Extract the [X, Y] coordinate from the center of the cell holding the provided text.  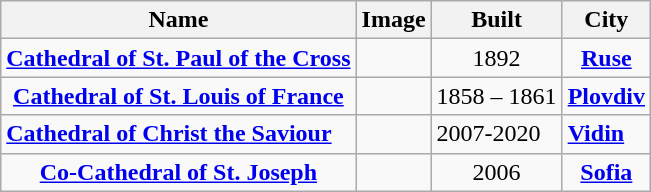
Co-Cathedral of St. Joseph [178, 172]
Cathedral of St. Louis of France [178, 96]
Vidin [606, 134]
Cathedral of Christ the Saviour [178, 134]
2007-2020 [496, 134]
Cathedral of St. Paul of the Cross [178, 58]
1858 – 1861 [496, 96]
Ruse [606, 58]
City [606, 20]
Name [178, 20]
Plovdiv [606, 96]
Sofia [606, 172]
2006 [496, 172]
1892 [496, 58]
Built [496, 20]
Image [394, 20]
